Find where the given text appears and provide that cell's center as (x, y) coordinate. 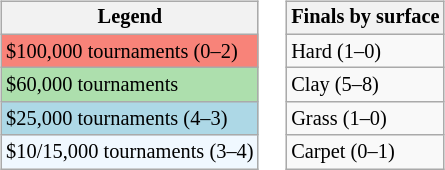
$10/15,000 tournaments (3–4) (130, 152)
Hard (1–0) (365, 51)
Legend (130, 18)
Finals by surface (365, 18)
$25,000 tournaments (4–3) (130, 119)
Clay (5–8) (365, 85)
$100,000 tournaments (0–2) (130, 51)
Grass (1–0) (365, 119)
Carpet (0–1) (365, 152)
$60,000 tournaments (130, 85)
